Determine the (X, Y) coordinate at the center of the cell enclosing the given text.  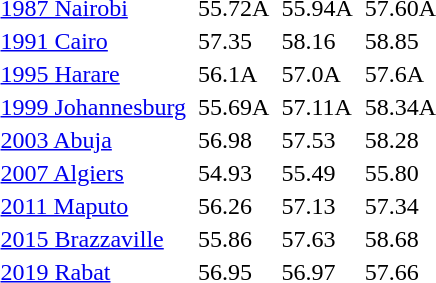
56.1A (234, 74)
55.49 (317, 173)
57.53 (317, 140)
55.86 (234, 239)
55.69A (234, 107)
57.0A (317, 74)
58.16 (317, 41)
57.63 (317, 239)
54.93 (234, 173)
57.35 (234, 41)
57.13 (317, 206)
57.11A (317, 107)
56.98 (234, 140)
56.26 (234, 206)
